Output the (x, y) coordinate of the center of the cell containing the given text.  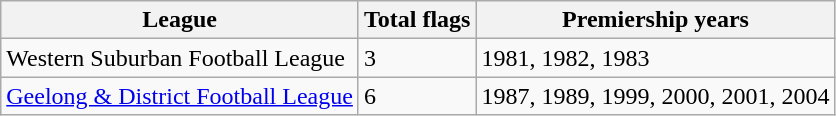
League (180, 20)
Western Suburban Football League (180, 58)
Premiership years (656, 20)
3 (417, 58)
Geelong & District Football League (180, 96)
6 (417, 96)
Total flags (417, 20)
1987, 1989, 1999, 2000, 2001, 2004 (656, 96)
1981, 1982, 1983 (656, 58)
